For the text-containing cell, return its midpoint in (X, Y) coordinate format. 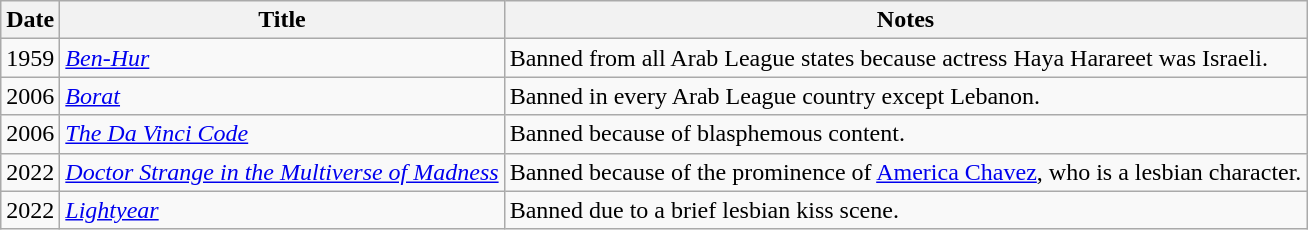
Notes (906, 20)
Banned due to a brief lesbian kiss scene. (906, 210)
1959 (30, 58)
Doctor Strange in the Multiverse of Madness (282, 172)
Banned because of the prominence of America Chavez, who is a lesbian character. (906, 172)
Title (282, 20)
Lightyear (282, 210)
Banned because of blasphemous content. (906, 134)
Date (30, 20)
The Da Vinci Code (282, 134)
Borat (282, 96)
Ben-Hur (282, 58)
Banned from all Arab League states because actress Haya Harareet was Israeli. (906, 58)
Banned in every Arab League country except Lebanon. (906, 96)
